Capture the cell that displays the provided text and extract its [X, Y] central coordinate. 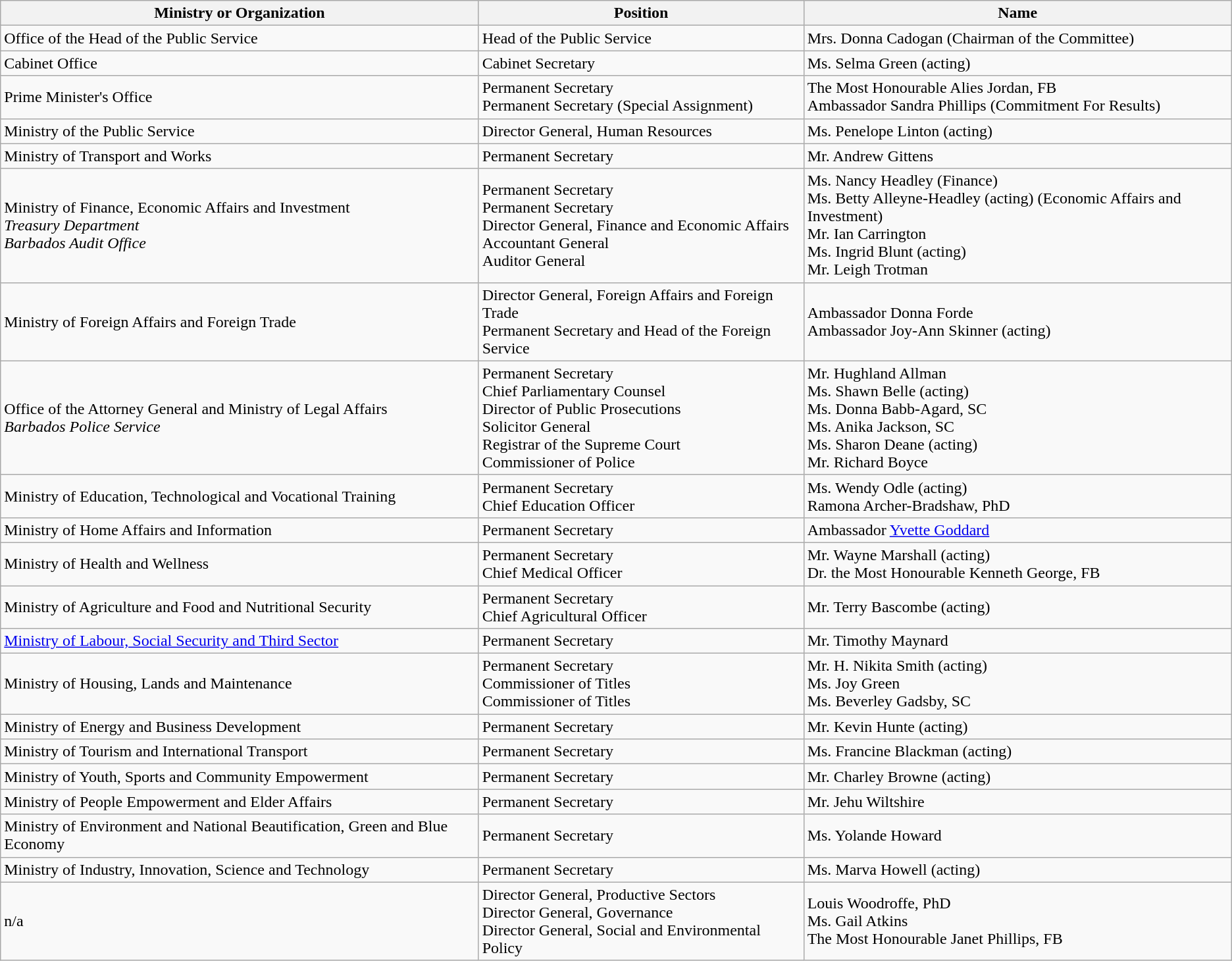
Ministry of Industry, Innovation, Science and Technology [240, 870]
Prime Minister's Office [240, 97]
Cabinet Office [240, 63]
Mr. Terry Bascombe (acting) [1017, 607]
Ministry of the Public Service [240, 131]
Director General, Productive SectorsDirector General, GovernanceDirector General, Social and Environmental Policy [641, 922]
Permanent SecretaryChief Education Officer [641, 496]
Permanent SecretaryChief Medical Officer [641, 563]
Mr. Kevin Hunte (acting) [1017, 727]
Ms. Marva Howell (acting) [1017, 870]
Ministry of Agriculture and Food and Nutritional Security [240, 607]
Ministry of Environment and National Beautification, Green and Blue Economy [240, 836]
Mr. Andrew Gittens [1017, 156]
Name [1017, 13]
Permanent SecretaryCommissioner of TitlesCommissioner of Titles [641, 684]
Ministry of Health and Wellness [240, 563]
Ms. Yolande Howard [1017, 836]
Permanent SecretaryPermanent Secretary (Special Assignment) [641, 97]
Ms. Wendy Odle (acting)Ramona Archer-Bradshaw, PhD [1017, 496]
Ms. Selma Green (acting) [1017, 63]
Ministry of Home Affairs and Information [240, 530]
Ministry of Energy and Business Development [240, 727]
Ministry of Transport and Works [240, 156]
Cabinet Secretary [641, 63]
Ministry of Education, Technological and Vocational Training [240, 496]
Ministry or Organization [240, 13]
Ms. Penelope Linton (acting) [1017, 131]
Ministry of People Empowerment and Elder Affairs [240, 802]
Ministry of Labour, Social Security and Third Sector [240, 641]
Ministry of Finance, Economic Affairs and InvestmentTreasury DepartmentBarbados Audit Office [240, 225]
Mr. Jehu Wiltshire [1017, 802]
Ministry of Housing, Lands and Maintenance [240, 684]
Mr. H. Nikita Smith (acting)Ms. Joy GreenMs. Beverley Gadsby, SC [1017, 684]
Louis Woodroffe, PhDMs. Gail AtkinsThe Most Honourable Janet Phillips, FB [1017, 922]
Mr. Wayne Marshall (acting)Dr. the Most Honourable Kenneth George, FB [1017, 563]
Position [641, 13]
Ms. Francine Blackman (acting) [1017, 752]
Head of the Public Service [641, 38]
Ministry of Youth, Sports and Community Empowerment [240, 777]
Director General, Foreign Affairs and Foreign TradePermanent Secretary and Head of the Foreign Service [641, 321]
Office of the Attorney General and Ministry of Legal AffairsBarbados Police Service [240, 417]
Mr. Timothy Maynard [1017, 641]
Permanent SecretaryPermanent SecretaryDirector General, Finance and Economic AffairsAccountant GeneralAuditor General [641, 225]
n/a [240, 922]
The Most Honourable Alies Jordan, FBAmbassador Sandra Phillips (Commitment For Results) [1017, 97]
Mrs. Donna Cadogan (Chairman of the Committee) [1017, 38]
Mr. Hughland AllmanMs. Shawn Belle (acting)Ms. Donna Babb-Agard, SCMs. Anika Jackson, SCMs. Sharon Deane (acting)Mr. Richard Boyce [1017, 417]
Permanent SecretaryChief Parliamentary CounselDirector of Public ProsecutionsSolicitor GeneralRegistrar of the Supreme CourtCommissioner of Police [641, 417]
Permanent SecretaryChief Agricultural Officer [641, 607]
Mr. Charley Browne (acting) [1017, 777]
Ambassador Donna FordeAmbassador Joy-Ann Skinner (acting) [1017, 321]
Director General, Human Resources [641, 131]
Ministry of Foreign Affairs and Foreign Trade [240, 321]
Office of the Head of the Public Service [240, 38]
Ministry of Tourism and International Transport [240, 752]
Ambassador Yvette Goddard [1017, 530]
